Return (x, y) of the center of cell containing provided text 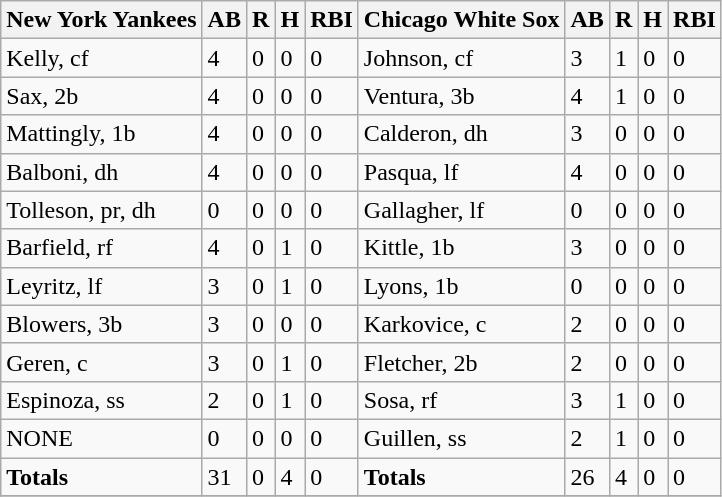
Gallagher, lf (462, 210)
31 (224, 477)
Mattingly, 1b (102, 134)
Barfield, rf (102, 248)
Kelly, cf (102, 58)
Johnson, cf (462, 58)
Balboni, dh (102, 172)
Sosa, rf (462, 400)
Kittle, 1b (462, 248)
New York Yankees (102, 20)
Blowers, 3b (102, 324)
NONE (102, 438)
Pasqua, lf (462, 172)
Calderon, dh (462, 134)
Sax, 2b (102, 96)
Tolleson, pr, dh (102, 210)
Karkovice, c (462, 324)
Chicago White Sox (462, 20)
Leyritz, lf (102, 286)
Lyons, 1b (462, 286)
Espinoza, ss (102, 400)
Ventura, 3b (462, 96)
26 (587, 477)
Fletcher, 2b (462, 362)
Guillen, ss (462, 438)
Geren, c (102, 362)
